Capture the cell that displays the provided text and extract its (X, Y) central coordinate. 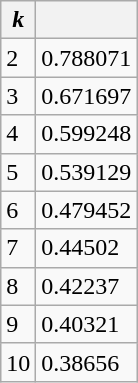
9 (18, 324)
10 (18, 362)
0.42237 (86, 286)
0.788071 (86, 58)
k (18, 20)
0.38656 (86, 362)
2 (18, 58)
0.539129 (86, 172)
8 (18, 286)
0.40321 (86, 324)
5 (18, 172)
7 (18, 248)
3 (18, 96)
4 (18, 134)
0.479452 (86, 210)
0.599248 (86, 134)
0.671697 (86, 96)
6 (18, 210)
0.44502 (86, 248)
